Determine the (X, Y) coordinate at the center of the cell enclosing the given text.  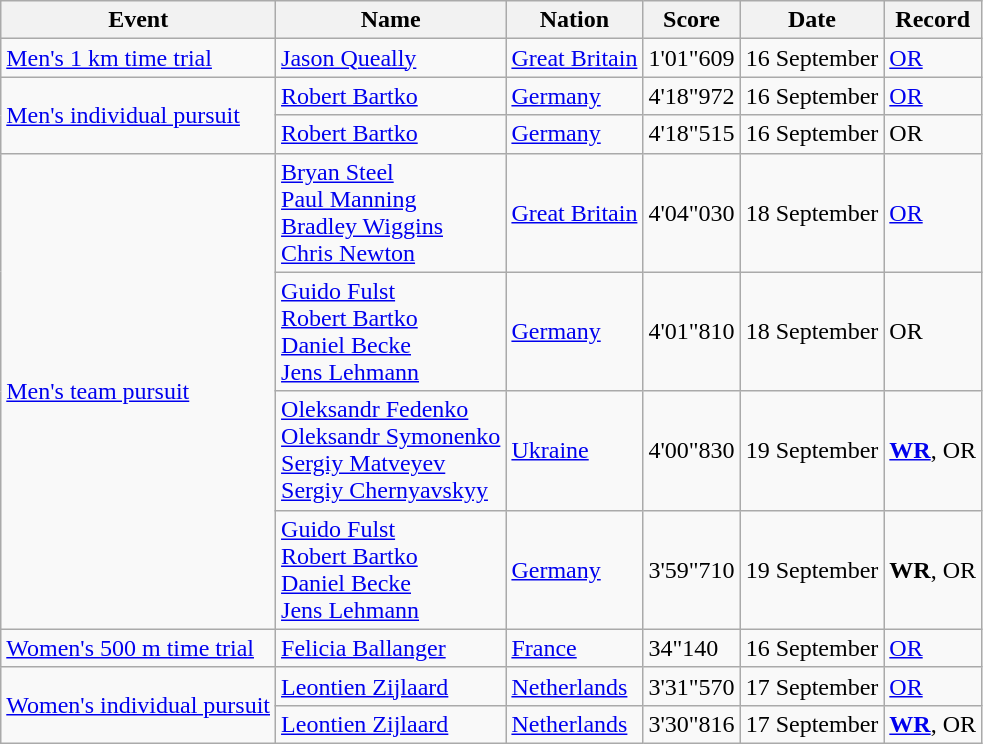
Nation (574, 20)
4'18"515 (692, 134)
34"140 (692, 648)
Men's individual pursuit (138, 115)
Women's 500 m time trial (138, 648)
Record (933, 20)
3'59"710 (692, 570)
France (574, 648)
Women's individual pursuit (138, 705)
4'18"972 (692, 96)
3'31"570 (692, 686)
Ukraine (574, 450)
3'30"816 (692, 724)
4'04"030 (692, 212)
Oleksandr FedenkoOleksandr SymonenkoSergiy MatveyevSergiy Chernyavskyy (391, 450)
4'00"830 (692, 450)
Men's team pursuit (138, 391)
Felicia Ballanger (391, 648)
Men's 1 km time trial (138, 58)
Event (138, 20)
Name (391, 20)
1'01"609 (692, 58)
Date (812, 20)
Jason Queally (391, 58)
Bryan SteelPaul ManningBradley WigginsChris Newton (391, 212)
4'01"810 (692, 332)
Score (692, 20)
